Return [x, y] of the center of cell containing provided text 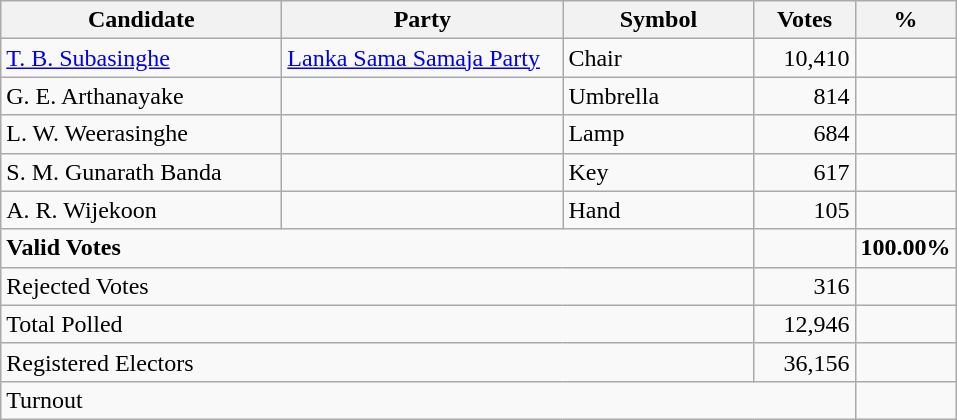
36,156 [804, 362]
Party [422, 20]
Registered Electors [378, 362]
Hand [658, 210]
Valid Votes [378, 248]
T. B. Subasinghe [142, 58]
A. R. Wijekoon [142, 210]
Rejected Votes [378, 286]
Votes [804, 20]
12,946 [804, 324]
G. E. Arthanayake [142, 96]
L. W. Weerasinghe [142, 134]
100.00% [906, 248]
Lanka Sama Samaja Party [422, 58]
S. M. Gunarath Banda [142, 172]
Total Polled [378, 324]
Candidate [142, 20]
Lamp [658, 134]
316 [804, 286]
Symbol [658, 20]
814 [804, 96]
Chair [658, 58]
Umbrella [658, 96]
Key [658, 172]
10,410 [804, 58]
Turnout [428, 400]
617 [804, 172]
% [906, 20]
684 [804, 134]
105 [804, 210]
